Scan for the cell matching the given text and deliver its (x, y) coordinate at center. 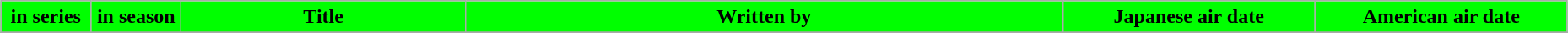
Title (324, 17)
in series (46, 17)
Written by (764, 17)
in season (137, 17)
American air date (1441, 17)
Japanese air date (1188, 17)
